Pinpoint the cell where the given text exists, returning its [x, y] midpoint coordinate. 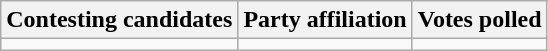
Votes polled [480, 20]
Contesting candidates [120, 20]
Party affiliation [325, 20]
